Capture the cell that displays the provided text and extract its [X, Y] central coordinate. 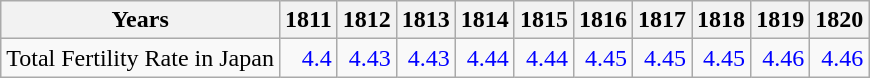
4.4 [308, 58]
1812 [366, 20]
1817 [662, 20]
1811 [308, 20]
Years [140, 20]
1816 [602, 20]
1820 [840, 20]
Total Fertility Rate in Japan [140, 58]
1813 [426, 20]
1814 [484, 20]
1819 [780, 20]
1818 [722, 20]
1815 [544, 20]
